Identify which cell holds the provided text, then report its (x, y) central coordinate. 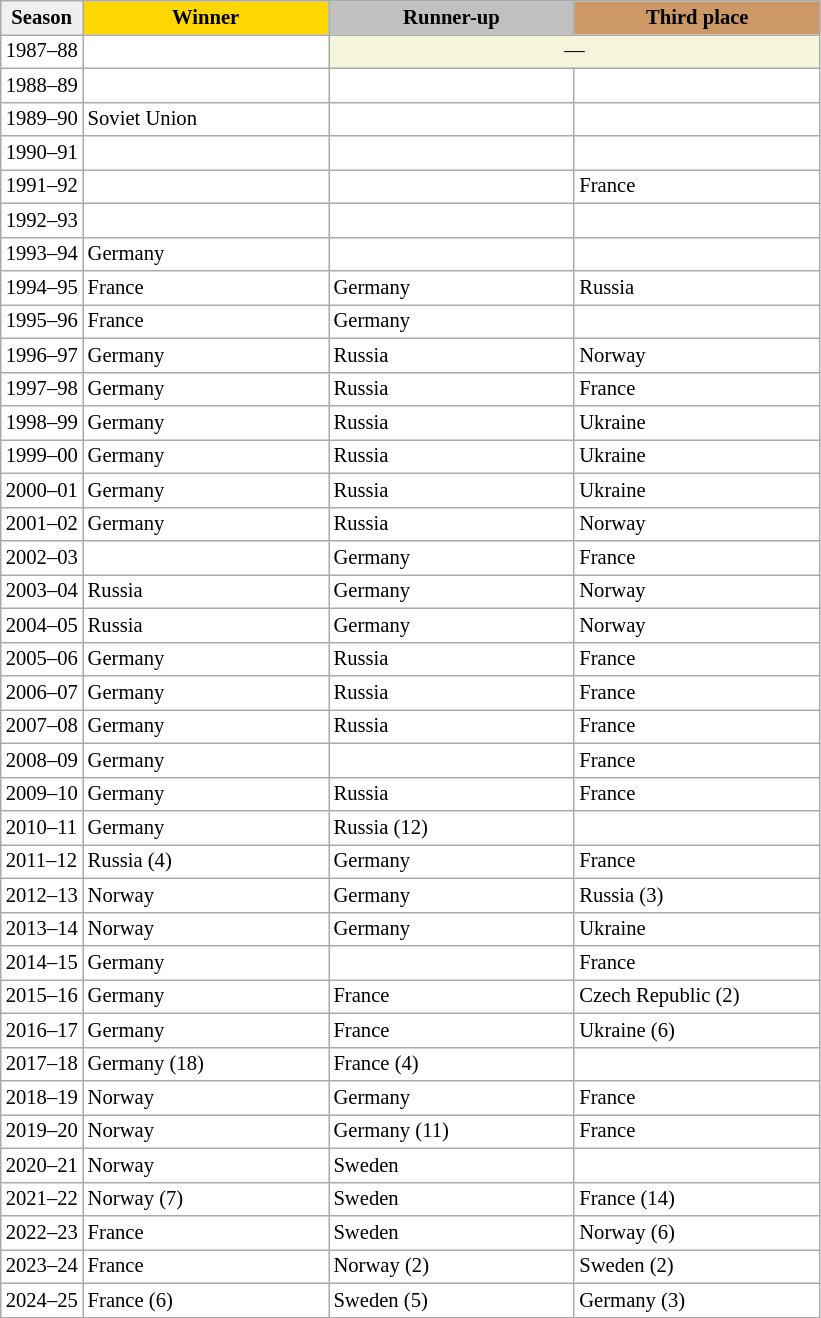
1993–94 (42, 254)
2013–14 (42, 929)
Winner (206, 17)
2008–09 (42, 760)
1999–00 (42, 456)
Norway (2) (451, 1266)
Ukraine (6) (697, 1030)
2019–20 (42, 1131)
Germany (11) (451, 1131)
Soviet Union (206, 119)
2014–15 (42, 963)
2010–11 (42, 827)
2006–07 (42, 693)
Russia (3) (697, 895)
2021–22 (42, 1199)
1992–93 (42, 220)
1998–99 (42, 423)
1987–88 (42, 51)
Sweden (5) (451, 1300)
2018–19 (42, 1097)
1990–91 (42, 153)
1988–89 (42, 85)
2020–21 (42, 1165)
Germany (3) (697, 1300)
2009–10 (42, 794)
Sweden (2) (697, 1266)
1995–96 (42, 321)
2002–03 (42, 557)
1994–95 (42, 287)
2011–12 (42, 861)
2016–17 (42, 1030)
France (14) (697, 1199)
2012–13 (42, 895)
France (4) (451, 1064)
Russia (12) (451, 827)
1996–97 (42, 355)
Norway (6) (697, 1233)
Czech Republic (2) (697, 996)
2004–05 (42, 625)
2000–01 (42, 490)
2017–18 (42, 1064)
— (574, 51)
France (6) (206, 1300)
2022–23 (42, 1233)
2003–04 (42, 591)
Third place (697, 17)
2023–24 (42, 1266)
Season (42, 17)
2024–25 (42, 1300)
Russia (4) (206, 861)
2005–06 (42, 659)
1991–92 (42, 186)
1989–90 (42, 119)
Runner-up (451, 17)
2001–02 (42, 524)
Norway (7) (206, 1199)
1997–98 (42, 389)
2007–08 (42, 726)
Germany (18) (206, 1064)
2015–16 (42, 996)
